Return the (X, Y) coordinate for the center point of the cell that contains the specified text.  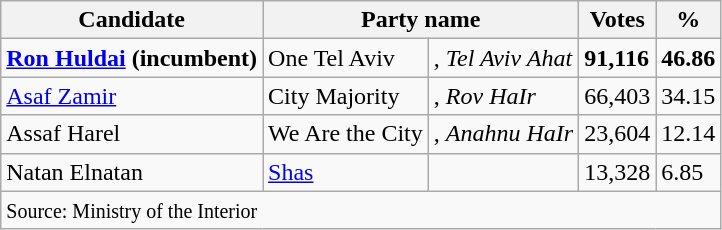
6.85 (688, 172)
% (688, 20)
Asaf Zamir (132, 96)
We Are the City (346, 134)
66,403 (618, 96)
34.15 (688, 96)
, Tel Aviv Ahat (503, 58)
12.14 (688, 134)
Shas (346, 172)
City Majority (346, 96)
Ron Huldai (incumbent) (132, 58)
, Anahnu HaIr (503, 134)
13,328 (618, 172)
Candidate (132, 20)
Source: Ministry of the Interior (361, 210)
23,604 (618, 134)
Natan Elnatan (132, 172)
46.86 (688, 58)
91,116 (618, 58)
Party name (421, 20)
Assaf Harel (132, 134)
One Tel Aviv (346, 58)
, Rov HaIr (503, 96)
Votes (618, 20)
